From the cell containing the given text, extract its center point as [x, y] coordinate. 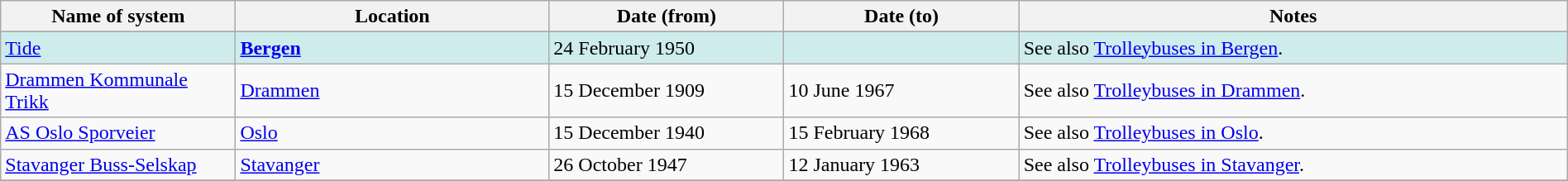
Stavanger Buss-Selskap [118, 164]
15 December 1940 [667, 133]
15 December 1909 [667, 91]
Oslo [392, 133]
Stavanger [392, 164]
See also Trolleybuses in Drammen. [1293, 91]
15 February 1968 [901, 133]
10 June 1967 [901, 91]
Location [392, 17]
Tide [118, 48]
See also Trolleybuses in Oslo. [1293, 133]
Bergen [392, 48]
12 January 1963 [901, 164]
24 February 1950 [667, 48]
Notes [1293, 17]
Date (from) [667, 17]
26 October 1947 [667, 164]
Drammen Kommunale Trikk [118, 91]
AS Oslo Sporveier [118, 133]
Date (to) [901, 17]
See also Trolleybuses in Stavanger. [1293, 164]
Drammen [392, 91]
See also Trolleybuses in Bergen. [1293, 48]
Name of system [118, 17]
